Output the (x, y) coordinate of the center of the cell containing the given text.  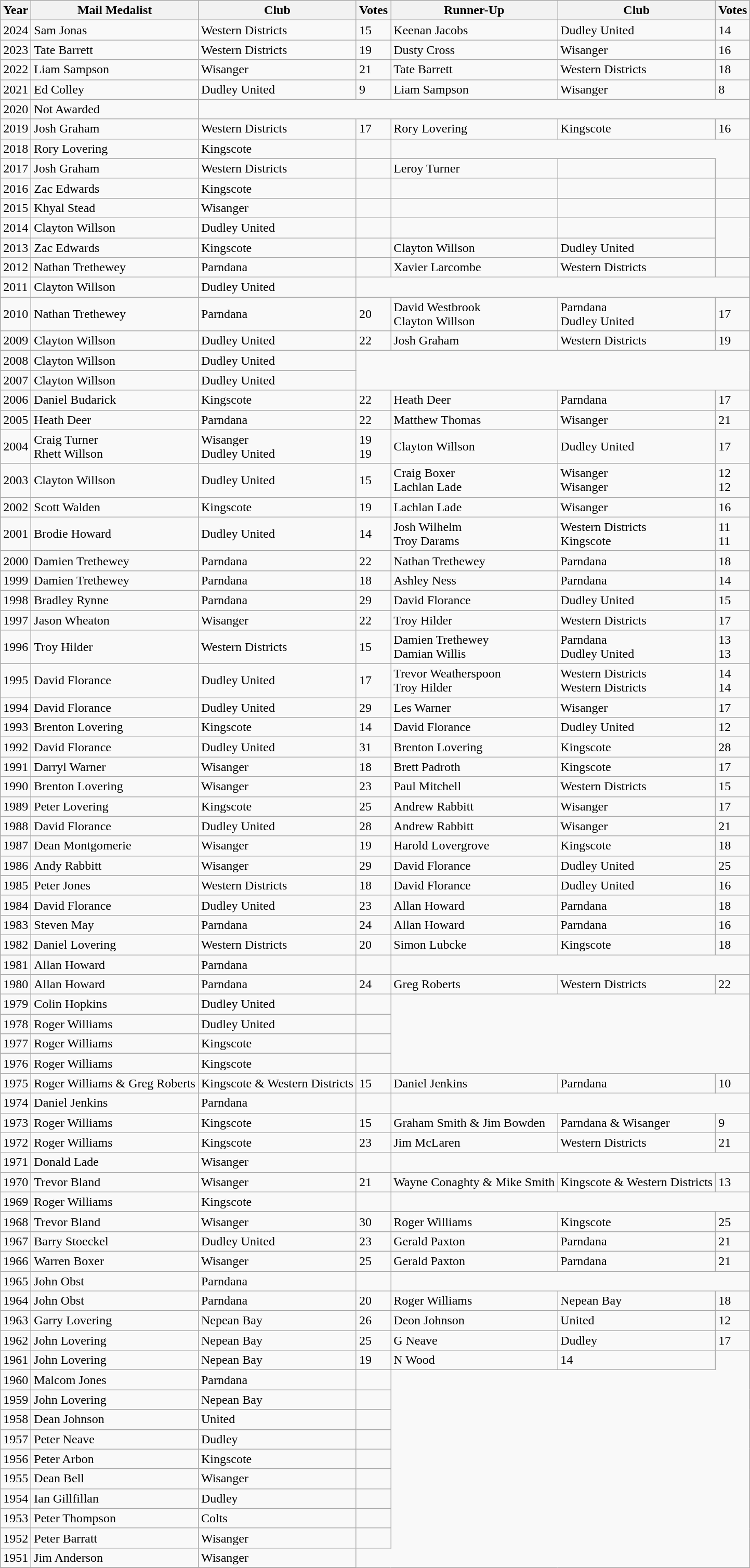
Leroy Turner (474, 168)
1977 (16, 1044)
Wayne Conaghty & Mike Smith (474, 1182)
1959 (16, 1400)
Year (16, 10)
1998 (16, 600)
26 (373, 1321)
2001 (16, 534)
1997 (16, 620)
Ashley Ness (474, 580)
1970 (16, 1182)
Runner-Up (474, 10)
Damien Trethewey Damian Willis (474, 647)
10 (733, 1083)
Colin Hopkins (115, 1004)
Bradley Rynne (115, 600)
1972 (16, 1142)
2014 (16, 228)
Western Districts Kingscote (637, 534)
1981 (16, 965)
Darryl Warner (115, 767)
2013 (16, 248)
2003 (16, 480)
14 14 (733, 681)
Jim McLaren (474, 1142)
Graham Smith & Jim Bowden (474, 1123)
Les Warner (474, 708)
Jim Anderson (115, 1558)
Daniel Lovering (115, 945)
2005 (16, 420)
Donald Lade (115, 1162)
Ed Colley (115, 89)
1951 (16, 1558)
Sam Jonas (115, 30)
13 (733, 1182)
Craig Boxer Lachlan Lade (474, 480)
Keenan Jacobs (474, 30)
Scott Walden (115, 507)
Trevor Weatherspoon Troy Hilder (474, 681)
2004 (16, 447)
Colts (277, 1518)
Peter Lovering (115, 806)
2019 (16, 129)
2011 (16, 287)
8 (733, 89)
2009 (16, 341)
1966 (16, 1261)
Steven May (115, 925)
Warren Boxer (115, 1261)
2021 (16, 89)
Peter Barratt (115, 1538)
David Westbrook Clayton Willson (474, 314)
11 11 (733, 534)
1993 (16, 727)
1964 (16, 1301)
2017 (16, 168)
2012 (16, 268)
1976 (16, 1064)
N Wood (474, 1360)
1965 (16, 1281)
Dean Montgomerie (115, 846)
1989 (16, 806)
Dusty Cross (474, 50)
1994 (16, 708)
Brett Padroth (474, 767)
1980 (16, 985)
1990 (16, 787)
Ian Gillfillan (115, 1498)
1983 (16, 925)
Peter Thompson (115, 1518)
1995 (16, 681)
Greg Roberts (474, 985)
1978 (16, 1024)
1952 (16, 1538)
1957 (16, 1439)
1986 (16, 866)
1987 (16, 846)
1985 (16, 885)
1962 (16, 1340)
Garry Lovering (115, 1321)
2020 (16, 109)
2018 (16, 149)
13 13 (733, 647)
Dean Bell (115, 1479)
1968 (16, 1221)
Andy Rabbitt (115, 866)
1953 (16, 1518)
2000 (16, 561)
Harold Lovergrove (474, 846)
Roger Williams & Greg Roberts (115, 1083)
1954 (16, 1498)
1991 (16, 767)
Daniel Budarick (115, 400)
30 (373, 1221)
Parndana & Wisanger (637, 1123)
2015 (16, 208)
1961 (16, 1360)
1973 (16, 1123)
Craig Turner Rhett Willson (115, 447)
1982 (16, 945)
Wisanger Wisanger (637, 480)
Paul Mitchell (474, 787)
1979 (16, 1004)
19 19 (373, 447)
1975 (16, 1083)
Malcom Jones (115, 1380)
2006 (16, 400)
31 (373, 747)
1967 (16, 1241)
2024 (16, 30)
1971 (16, 1162)
1988 (16, 826)
1984 (16, 905)
Western Districts Western Districts (637, 681)
1969 (16, 1202)
Lachlan Lade (474, 507)
Peter Arbon (115, 1459)
G Neave (474, 1340)
1956 (16, 1459)
Dean Johnson (115, 1419)
Peter Neave (115, 1439)
Brodie Howard (115, 534)
Jason Wheaton (115, 620)
1996 (16, 647)
Barry Stoeckel (115, 1241)
1955 (16, 1479)
1999 (16, 580)
Josh Wilhelm Troy Darams (474, 534)
2008 (16, 361)
Peter Jones (115, 885)
1958 (16, 1419)
2023 (16, 50)
2010 (16, 314)
Simon Lubcke (474, 945)
1974 (16, 1103)
1963 (16, 1321)
2016 (16, 188)
Khyal Stead (115, 208)
1960 (16, 1380)
2022 (16, 70)
Deon Johnson (474, 1321)
Xavier Larcombe (474, 268)
1992 (16, 747)
2007 (16, 380)
12 12 (733, 480)
Mail Medalist (115, 10)
Wisanger Dudley United (277, 447)
2002 (16, 507)
Matthew Thomas (474, 420)
Not Awarded (115, 109)
